Return [x, y] of the center of cell containing provided text 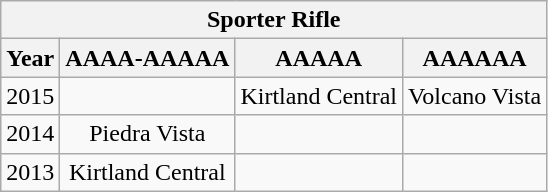
2015 [30, 96]
AAAA-AAAAA [148, 58]
Year [30, 58]
AAAAA [319, 58]
Piedra Vista [148, 134]
Sporter Rifle [274, 20]
2013 [30, 172]
2014 [30, 134]
AAAAAA [475, 58]
Volcano Vista [475, 96]
